From the cell containing the given text, extract its center point as (x, y) coordinate. 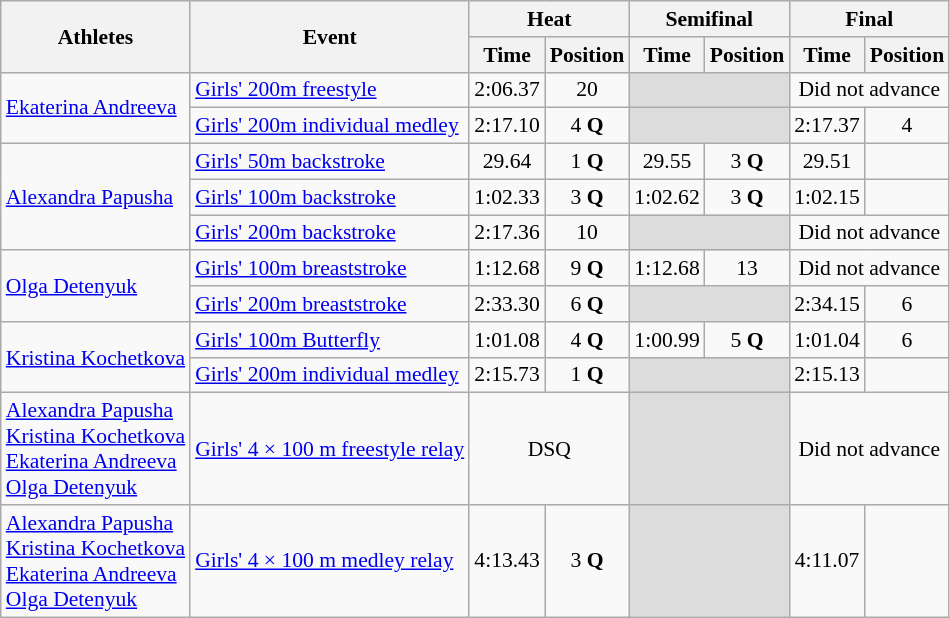
2:34.15 (826, 304)
Final (869, 19)
Girls' 4 × 100 m freestyle relay (330, 449)
1:02.15 (826, 197)
29.51 (826, 162)
5 Q (747, 340)
Girls' 200m freestyle (330, 90)
2:06.37 (506, 90)
DSQ (549, 449)
Girls' 100m Butterfly (330, 340)
Girls' 200m breaststroke (330, 304)
2:15.73 (506, 375)
2:17.36 (506, 233)
20 (587, 90)
Athletes (96, 36)
4:13.43 (506, 561)
10 (587, 233)
2:15.13 (826, 375)
1:00.99 (666, 340)
Olga Detenyuk (96, 286)
13 (747, 269)
2:17.37 (826, 126)
6 Q (587, 304)
Ekaterina Andreeva (96, 108)
Alexandra Papusha (96, 198)
1:01.08 (506, 340)
Girls' 100m breaststroke (330, 269)
29.64 (506, 162)
Event (330, 36)
2:17.10 (506, 126)
Heat (549, 19)
2:33.30 (506, 304)
29.55 (666, 162)
1:01.04 (826, 340)
Kristina Kochetkova (96, 358)
1:02.62 (666, 197)
1:02.33 (506, 197)
Girls' 200m backstroke (330, 233)
4 (907, 126)
Girls' 4 × 100 m medley relay (330, 561)
9 Q (587, 269)
4:11.07 (826, 561)
Semifinal (709, 19)
Girls' 50m backstroke (330, 162)
Girls' 100m backstroke (330, 197)
